Locate the cell with the specified text and output its [x, y] center coordinate. 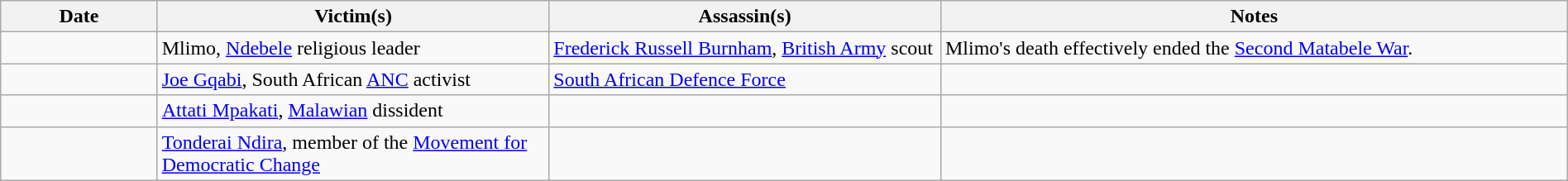
Assassin(s) [745, 17]
Mlimo's death effectively ended the Second Matabele War. [1254, 48]
Tonderai Ndira, member of the Movement for Democratic Change [353, 154]
South African Defence Force [745, 79]
Attati Mpakati, Malawian dissident [353, 111]
Victim(s) [353, 17]
Frederick Russell Burnham, British Army scout [745, 48]
Joe Gqabi, South African ANC activist [353, 79]
Date [79, 17]
Notes [1254, 17]
Mlimo, Ndebele religious leader [353, 48]
